For the text-containing cell, return its midpoint in [x, y] coordinate format. 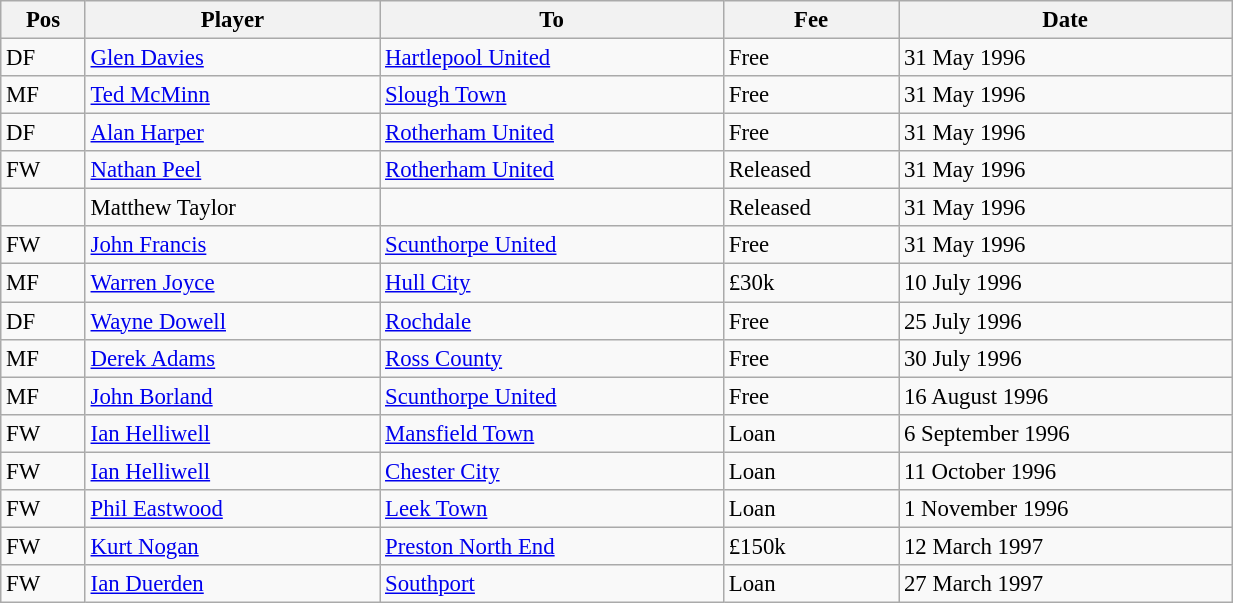
10 July 1996 [1066, 283]
Hull City [552, 283]
Ross County [552, 358]
Slough Town [552, 95]
1 November 1996 [1066, 509]
John Borland [232, 396]
Derek Adams [232, 358]
Date [1066, 20]
Nathan Peel [232, 170]
Southport [552, 584]
11 October 1996 [1066, 471]
6 September 1996 [1066, 433]
12 March 1997 [1066, 546]
25 July 1996 [1066, 321]
Pos [43, 20]
Chester City [552, 471]
30 July 1996 [1066, 358]
Fee [810, 20]
Glen Davies [232, 58]
Alan Harper [232, 133]
Rochdale [552, 321]
Kurt Nogan [232, 546]
Mansfield Town [552, 433]
Matthew Taylor [232, 208]
£30k [810, 283]
16 August 1996 [1066, 396]
Ted McMinn [232, 95]
Leek Town [552, 509]
£150k [810, 546]
27 March 1997 [1066, 584]
Warren Joyce [232, 283]
Preston North End [552, 546]
Wayne Dowell [232, 321]
Phil Eastwood [232, 509]
Hartlepool United [552, 58]
To [552, 20]
Player [232, 20]
John Francis [232, 245]
Ian Duerden [232, 584]
